Locate the cell with the specified text and output its (x, y) center coordinate. 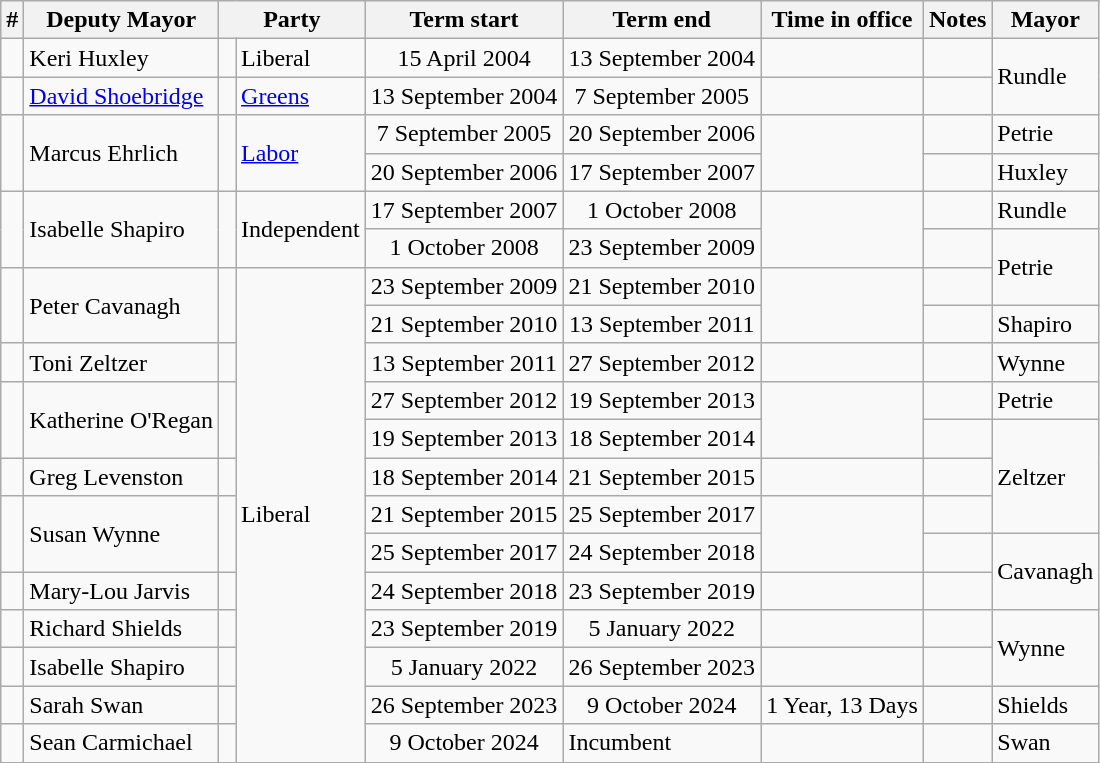
Susan Wynne (122, 534)
Notes (957, 20)
Richard Shields (122, 629)
Zeltzer (1046, 476)
Katherine O'Regan (122, 419)
Toni Zeltzer (122, 362)
Swan (1046, 743)
Mayor (1046, 20)
Peter Cavanagh (122, 305)
Term end (662, 20)
Sarah Swan (122, 705)
Cavanagh (1046, 572)
Deputy Mayor (122, 20)
Shapiro (1046, 324)
Time in office (842, 20)
David Shoebridge (122, 96)
Keri Huxley (122, 58)
Labor (301, 153)
15 April 2004 (464, 58)
Marcus Ehrlich (122, 153)
Mary-Lou Jarvis (122, 591)
Incumbent (662, 743)
Greens (301, 96)
1 Year, 13 Days (842, 705)
Greg Levenston (122, 477)
# (12, 20)
Shields (1046, 705)
Party (292, 20)
Term start (464, 20)
Sean Carmichael (122, 743)
Huxley (1046, 172)
Independent (301, 229)
